Scan for the cell matching the given text and deliver its (x, y) coordinate at center. 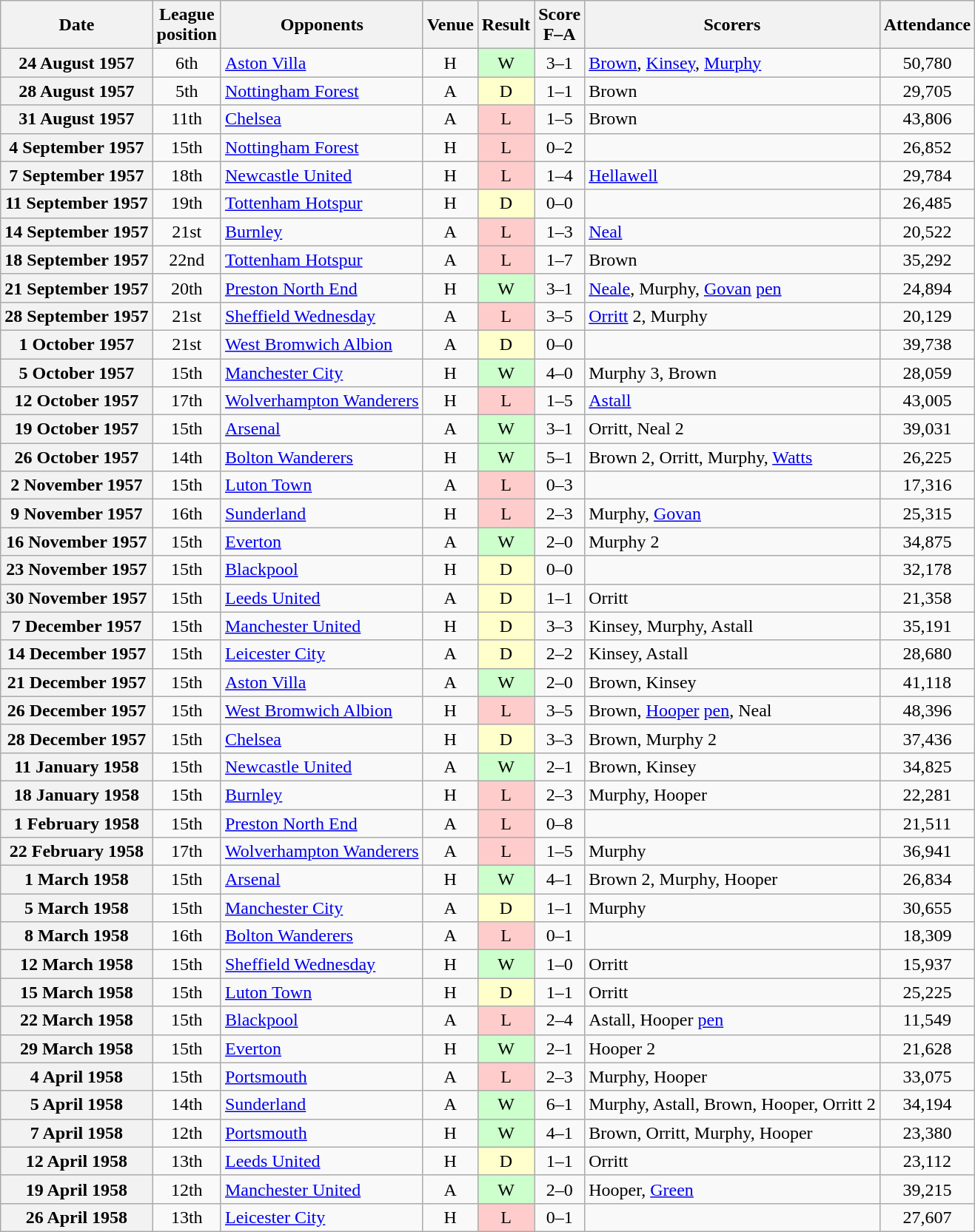
32,178 (927, 570)
25,225 (927, 992)
Brown 2, Murphy, Hooper (733, 880)
12 October 1957 (77, 401)
1–4 (560, 175)
Brown, Orritt, Murphy, Hooper (733, 1133)
0–2 (560, 147)
18th (187, 175)
14 September 1957 (77, 232)
Brown 2, Orritt, Murphy, Watts (733, 457)
1 March 1958 (77, 880)
37,436 (927, 738)
35,191 (927, 626)
Attendance (927, 25)
43,005 (927, 401)
16 November 1957 (77, 542)
12 March 1958 (77, 964)
Opponents (321, 25)
Orritt 2, Murphy (733, 316)
15 March 1958 (77, 992)
12 April 1958 (77, 1161)
Scorers (733, 25)
4 September 1957 (77, 147)
Hooper, Green (733, 1189)
2–4 (560, 1020)
29,705 (927, 91)
34,194 (927, 1105)
11,549 (927, 1020)
30 November 1957 (77, 598)
21 December 1957 (77, 682)
21,628 (927, 1048)
Hooper 2 (733, 1048)
Leagueposition (187, 25)
39,215 (927, 1189)
26 October 1957 (77, 457)
1 February 1958 (77, 824)
11 September 1957 (77, 203)
28,680 (927, 654)
Brown, Hooper pen, Neal (733, 710)
26,485 (927, 203)
20,522 (927, 232)
28 September 1957 (77, 316)
14 December 1957 (77, 654)
22 March 1958 (77, 1020)
Murphy, Govan (733, 514)
39,031 (927, 429)
Venue (450, 25)
21,358 (927, 598)
Brown, Kinsey, Murphy (733, 63)
ScoreF–A (560, 25)
Murphy, Astall, Brown, Hooper, Orritt 2 (733, 1105)
15,937 (927, 964)
2 November 1957 (77, 485)
7 September 1957 (77, 175)
0–8 (560, 824)
22 February 1958 (77, 852)
26,852 (927, 147)
18 September 1957 (77, 260)
23,112 (927, 1161)
0–3 (560, 485)
5th (187, 91)
Murphy 2 (733, 542)
23 November 1957 (77, 570)
26 April 1958 (77, 1217)
4–0 (560, 372)
9 November 1957 (77, 514)
50,780 (927, 63)
48,396 (927, 710)
5 March 1958 (77, 908)
30,655 (927, 908)
35,292 (927, 260)
19 October 1957 (77, 429)
19 April 1958 (77, 1189)
1–7 (560, 260)
11 January 1958 (77, 767)
22nd (187, 260)
5 April 1958 (77, 1105)
7 April 1958 (77, 1133)
36,941 (927, 852)
18,309 (927, 936)
29 March 1958 (77, 1048)
11th (187, 119)
18 January 1958 (77, 795)
31 August 1957 (77, 119)
22,281 (927, 795)
6–1 (560, 1105)
21 September 1957 (77, 288)
6th (187, 63)
43,806 (927, 119)
25,315 (927, 514)
29,784 (927, 175)
Brown, Murphy 2 (733, 738)
24 August 1957 (77, 63)
24,894 (927, 288)
20,129 (927, 316)
Murphy 3, Brown (733, 372)
41,118 (927, 682)
28 August 1957 (77, 91)
28,059 (927, 372)
20th (187, 288)
26,225 (927, 457)
17,316 (927, 485)
5 October 1957 (77, 372)
Date (77, 25)
4 April 1958 (77, 1077)
34,825 (927, 767)
28 December 1957 (77, 738)
Orritt, Neal 2 (733, 429)
Kinsey, Astall (733, 654)
39,738 (927, 344)
8 March 1958 (77, 936)
Astall, Hooper pen (733, 1020)
1–0 (560, 964)
23,380 (927, 1133)
Kinsey, Murphy, Astall (733, 626)
21,511 (927, 824)
1 October 1957 (77, 344)
Neal (733, 232)
26 December 1957 (77, 710)
26,834 (927, 880)
2–2 (560, 654)
7 December 1957 (77, 626)
Hellawell (733, 175)
19th (187, 203)
27,607 (927, 1217)
1–3 (560, 232)
33,075 (927, 1077)
5–1 (560, 457)
Result (506, 25)
34,875 (927, 542)
Neale, Murphy, Govan pen (733, 288)
Astall (733, 401)
